Scan for the cell matching the given text and deliver its [X, Y] coordinate at center. 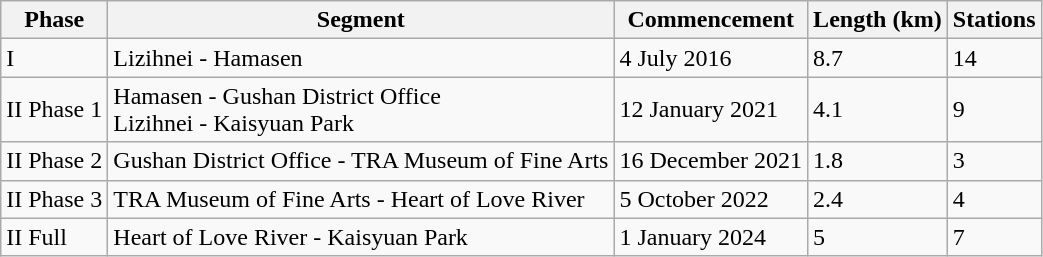
14 [994, 58]
4 July 2016 [711, 58]
II Full [54, 237]
4 [994, 199]
II Phase 3 [54, 199]
II Phase 1 [54, 110]
1 January 2024 [711, 237]
TRA Museum of Fine Arts - Heart of Love River [361, 199]
9 [994, 110]
5 October 2022 [711, 199]
2.4 [878, 199]
12 January 2021 [711, 110]
Phase [54, 20]
1.8 [878, 161]
Stations [994, 20]
Heart of Love River - Kaisyuan Park [361, 237]
Commencement [711, 20]
4.1 [878, 110]
Length (km) [878, 20]
Lizihnei - Hamasen [361, 58]
3 [994, 161]
II Phase 2 [54, 161]
Hamasen - Gushan District OfficeLizihnei - Kaisyuan Park [361, 110]
Gushan District Office - TRA Museum of Fine Arts [361, 161]
Segment [361, 20]
5 [878, 237]
8.7 [878, 58]
16 December 2021 [711, 161]
7 [994, 237]
I [54, 58]
